Capture the cell that displays the provided text and extract its [X, Y] central coordinate. 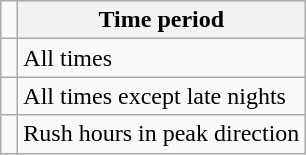
Time period [162, 20]
All times except late nights [162, 96]
All times [162, 58]
Rush hours in peak direction [162, 134]
